Pinpoint the cell where the given text exists, returning its [x, y] midpoint coordinate. 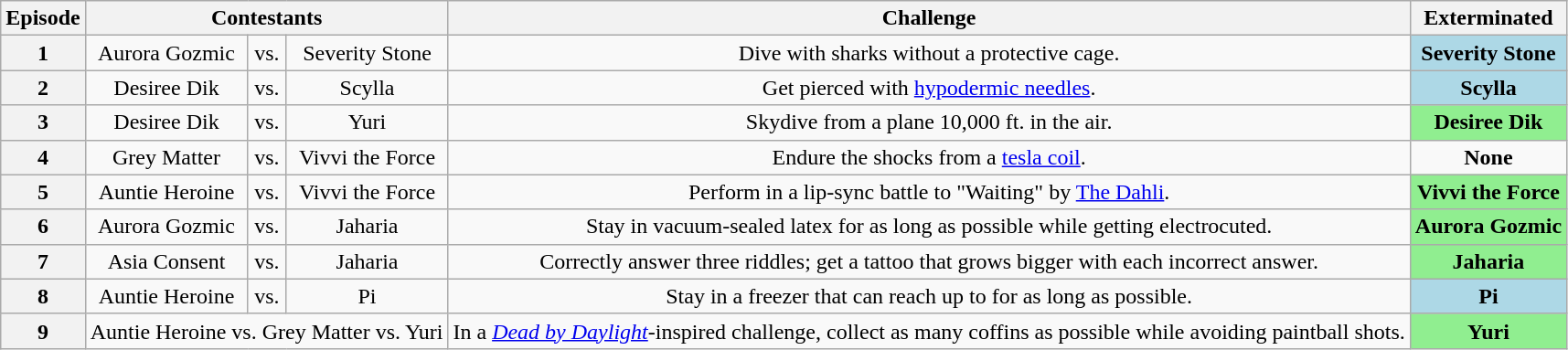
Stay in vacuum-sealed latex for as long as possible while getting electrocuted. [929, 227]
Endure the shocks from a tesla coil. [929, 157]
4 [43, 157]
Contestants [267, 18]
2 [43, 88]
Episode [43, 18]
Dive with sharks without a protective cage. [929, 53]
Exterminated [1488, 18]
5 [43, 192]
Skydive from a plane 10,000 ft. in the air. [929, 122]
Auntie Heroine vs. Grey Matter vs. Yuri [267, 331]
Get pierced with hypodermic needles. [929, 88]
1 [43, 53]
3 [43, 122]
Perform in a lip-sync battle to "Waiting" by The Dahli. [929, 192]
8 [43, 296]
9 [43, 331]
Stay in a freezer that can reach up to for as long as possible. [929, 296]
In a Dead by Daylight-inspired challenge, collect as many coffins as possible while avoiding paintball shots. [929, 331]
6 [43, 227]
Grey Matter [166, 157]
Challenge [929, 18]
Correctly answer three riddles; get a tattoo that grows bigger with each incorrect answer. [929, 261]
Asia Consent [166, 261]
None [1488, 157]
7 [43, 261]
